Locate the cell with the specified text and output its [X, Y] center coordinate. 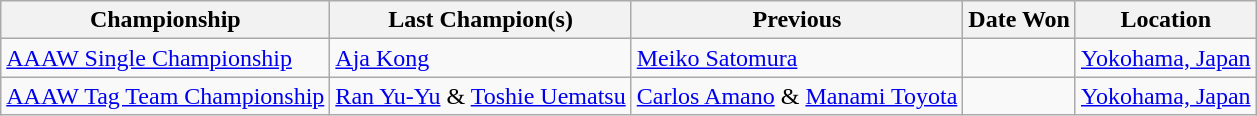
Carlos Amano & Manami Toyota [797, 96]
AAAW Single Championship [166, 58]
Championship [166, 20]
AAAW Tag Team Championship [166, 96]
Previous [797, 20]
Ran Yu-Yu & Toshie Uematsu [480, 96]
Date Won [1020, 20]
Last Champion(s) [480, 20]
Location [1166, 20]
Meiko Satomura [797, 58]
Aja Kong [480, 58]
